Find where the given text appears and provide that cell's center as [x, y] coordinate. 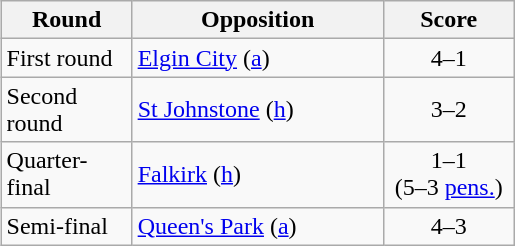
Semi-final [66, 226]
Quarter-final [66, 174]
4–1 [448, 58]
Opposition [258, 20]
St Johnstone (h) [258, 110]
Falkirk (h) [258, 174]
Elgin City (a) [258, 58]
Score [448, 20]
Round [66, 20]
4–3 [448, 226]
1–1 (5–3 pens.) [448, 174]
Second round [66, 110]
Queen's Park (a) [258, 226]
3–2 [448, 110]
First round [66, 58]
